Return (x, y) of the center of cell containing provided text 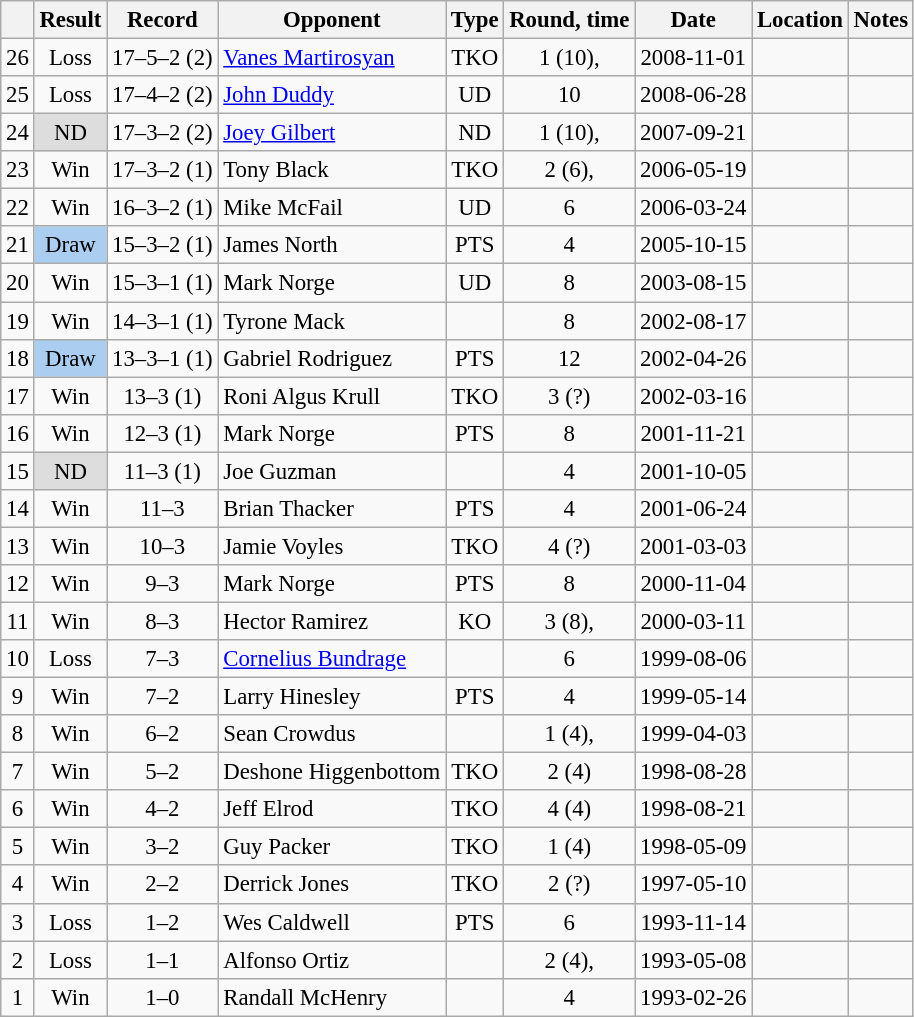
11–3 (162, 509)
12–3 (1) (162, 433)
Opponent (332, 20)
14 (18, 509)
Joey Gilbert (332, 133)
17 (18, 396)
10–3 (162, 546)
1 (4), (570, 734)
Gabriel Rodriguez (332, 358)
Randall McHenry (332, 997)
Vanes Martirosyan (332, 58)
4 (4) (570, 809)
22 (18, 208)
5–2 (162, 772)
Larry Hinesley (332, 697)
13 (18, 546)
2 (18, 960)
17–4–2 (2) (162, 95)
1993-02-26 (694, 997)
Brian Thacker (332, 509)
1–0 (162, 997)
Roni Algus Krull (332, 396)
2 (6), (570, 170)
21 (18, 245)
18 (18, 358)
Jeff Elrod (332, 809)
2001-06-24 (694, 509)
20 (18, 283)
15–3–2 (1) (162, 245)
16–3–2 (1) (162, 208)
Tony Black (332, 170)
11 (18, 621)
15 (18, 471)
5 (18, 847)
7 (18, 772)
1998-08-21 (694, 809)
Record (162, 20)
2008-06-28 (694, 95)
Cornelius Bundrage (332, 659)
2–2 (162, 885)
2001-03-03 (694, 546)
2006-03-24 (694, 208)
17–5–2 (2) (162, 58)
9 (18, 697)
2 (4), (570, 960)
13–3–1 (1) (162, 358)
2 (4) (570, 772)
1998-08-28 (694, 772)
2002-03-16 (694, 396)
25 (18, 95)
1999-05-14 (694, 697)
1999-08-06 (694, 659)
John Duddy (332, 95)
3 (?) (570, 396)
Location (800, 20)
19 (18, 321)
3–2 (162, 847)
2005-10-15 (694, 245)
Result (70, 20)
3 (18, 922)
1993-11-14 (694, 922)
2001-10-05 (694, 471)
1 (18, 997)
1997-05-10 (694, 885)
Tyrone Mack (332, 321)
11–3 (1) (162, 471)
7–3 (162, 659)
15–3–1 (1) (162, 283)
Notes (880, 20)
2002-08-17 (694, 321)
Date (694, 20)
26 (18, 58)
2002-04-26 (694, 358)
1 (4) (570, 847)
Joe Guzman (332, 471)
Alfonso Ortiz (332, 960)
Hector Ramirez (332, 621)
KO (475, 621)
14–3–1 (1) (162, 321)
Wes Caldwell (332, 922)
1–2 (162, 922)
1993-05-08 (694, 960)
17–3–2 (2) (162, 133)
Round, time (570, 20)
Sean Crowdus (332, 734)
2008-11-01 (694, 58)
1998-05-09 (694, 847)
Guy Packer (332, 847)
13–3 (1) (162, 396)
7–2 (162, 697)
23 (18, 170)
Jamie Voyles (332, 546)
2000-03-11 (694, 621)
9–3 (162, 584)
2001-11-21 (694, 433)
2 (?) (570, 885)
Derrick Jones (332, 885)
4 (?) (570, 546)
24 (18, 133)
1–1 (162, 960)
James North (332, 245)
Type (475, 20)
Deshone Higgenbottom (332, 772)
2003-08-15 (694, 283)
3 (8), (570, 621)
4–2 (162, 809)
6–2 (162, 734)
16 (18, 433)
2006-05-19 (694, 170)
2007-09-21 (694, 133)
1999-04-03 (694, 734)
17–3–2 (1) (162, 170)
8–3 (162, 621)
Mike McFail (332, 208)
2000-11-04 (694, 584)
